Identify which cell holds the provided text, then report its (x, y) central coordinate. 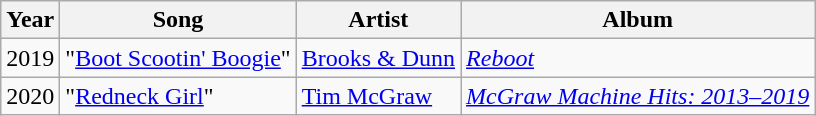
McGraw Machine Hits: 2013–2019 (638, 96)
2019 (30, 58)
Reboot (638, 58)
Artist (378, 20)
2020 (30, 96)
Brooks & Dunn (378, 58)
"Boot Scootin' Boogie" (178, 58)
Song (178, 20)
Year (30, 20)
Tim McGraw (378, 96)
Album (638, 20)
"Redneck Girl" (178, 96)
